Output the [X, Y] coordinate of the center of the cell containing the given text.  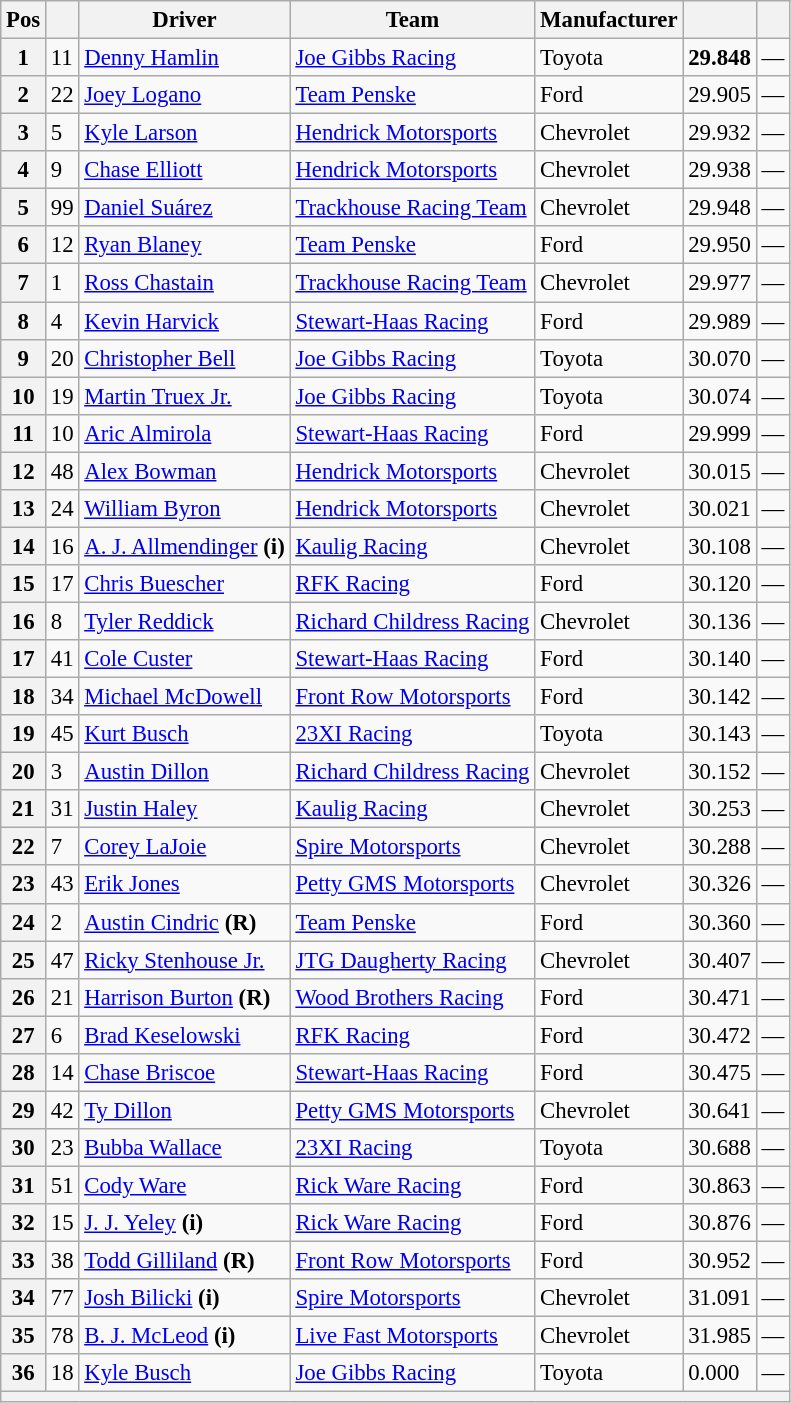
26 [24, 997]
Ty Dillon [184, 1110]
Aric Almirola [184, 433]
78 [62, 1336]
30 [24, 1148]
Chris Buescher [184, 584]
38 [62, 1261]
77 [62, 1298]
Justin Haley [184, 809]
Michael McDowell [184, 697]
29.932 [720, 133]
31.985 [720, 1336]
Corey LaJoie [184, 847]
29.848 [720, 58]
Ricky Stenhouse Jr. [184, 960]
30.070 [720, 358]
29.950 [720, 245]
27 [24, 1035]
Daniel Suárez [184, 208]
Manufacturer [609, 20]
35 [24, 1336]
41 [62, 659]
36 [24, 1373]
30.863 [720, 1185]
Austin Cindric (R) [184, 922]
30.021 [720, 509]
51 [62, 1185]
Brad Keselowski [184, 1035]
99 [62, 208]
30.407 [720, 960]
30.120 [720, 584]
29.999 [720, 433]
30.142 [720, 697]
B. J. McLeod (i) [184, 1336]
A. J. Allmendinger (i) [184, 546]
Ross Chastain [184, 283]
48 [62, 471]
29.989 [720, 321]
30.360 [720, 922]
32 [24, 1223]
Ryan Blaney [184, 245]
29.977 [720, 283]
Harrison Burton (R) [184, 997]
30.641 [720, 1110]
Erik Jones [184, 885]
30.140 [720, 659]
30.475 [720, 1073]
43 [62, 885]
Tyler Reddick [184, 621]
Kevin Harvick [184, 321]
30.471 [720, 997]
30.152 [720, 772]
30.688 [720, 1148]
29.905 [720, 95]
0.000 [720, 1373]
William Byron [184, 509]
Live Fast Motorsports [412, 1336]
Austin Dillon [184, 772]
13 [24, 509]
30.952 [720, 1261]
Christopher Bell [184, 358]
30.472 [720, 1035]
30.288 [720, 847]
29.938 [720, 170]
Cody Ware [184, 1185]
30.074 [720, 396]
30.015 [720, 471]
29 [24, 1110]
Chase Elliott [184, 170]
30.108 [720, 546]
Josh Bilicki (i) [184, 1298]
45 [62, 734]
Joey Logano [184, 95]
33 [24, 1261]
Alex Bowman [184, 471]
25 [24, 960]
30.326 [720, 885]
Cole Custer [184, 659]
28 [24, 1073]
Bubba Wallace [184, 1148]
Martin Truex Jr. [184, 396]
30.136 [720, 621]
J. J. Yeley (i) [184, 1223]
31.091 [720, 1298]
Kyle Busch [184, 1373]
30.876 [720, 1223]
Wood Brothers Racing [412, 997]
30.253 [720, 809]
Chase Briscoe [184, 1073]
42 [62, 1110]
29.948 [720, 208]
Kyle Larson [184, 133]
47 [62, 960]
Kurt Busch [184, 734]
Todd Gilliland (R) [184, 1261]
Driver [184, 20]
JTG Daugherty Racing [412, 960]
Denny Hamlin [184, 58]
Team [412, 20]
30.143 [720, 734]
Pos [24, 20]
